Return the [x, y] coordinate for the center point of the cell that contains the specified text.  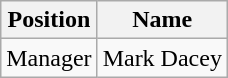
Name [162, 20]
Manager [49, 58]
Position [49, 20]
Mark Dacey [162, 58]
